Locate the cell with the specified text and output its [X, Y] center coordinate. 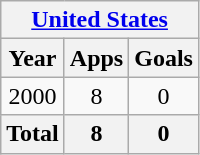
Total [33, 134]
Goals [164, 58]
2000 [33, 96]
Apps [96, 58]
Year [33, 58]
United States [100, 20]
